Locate the cell with the specified text and output its (x, y) center coordinate. 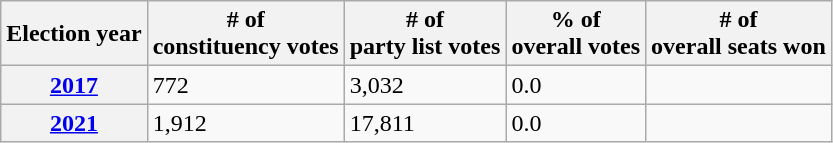
772 (246, 85)
% ofoverall votes (576, 34)
17,811 (425, 123)
# ofparty list votes (425, 34)
2021 (74, 123)
2017 (74, 85)
# ofconstituency votes (246, 34)
3,032 (425, 85)
Election year (74, 34)
# ofoverall seats won (739, 34)
1,912 (246, 123)
